Scan for the cell matching the given text and deliver its (x, y) coordinate at center. 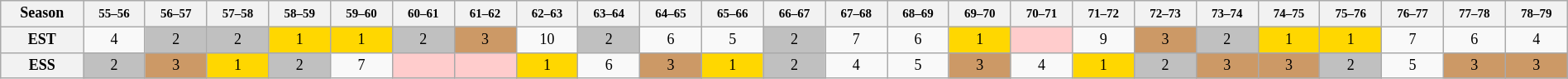
72–73 (1166, 13)
55–56 (114, 13)
70–71 (1042, 13)
77–78 (1474, 13)
69–70 (979, 13)
59–60 (362, 13)
56–57 (175, 13)
66–67 (794, 13)
9 (1103, 40)
ESS (42, 65)
57–58 (238, 13)
68–69 (918, 13)
75–76 (1351, 13)
63–64 (609, 13)
67–68 (857, 13)
64–65 (672, 13)
62–63 (547, 13)
Season (42, 13)
78–79 (1537, 13)
60–61 (423, 13)
10 (547, 40)
65–66 (733, 13)
61–62 (485, 13)
76–77 (1413, 13)
EST (42, 40)
71–72 (1103, 13)
74–75 (1288, 13)
73–74 (1227, 13)
58–59 (299, 13)
